Detect which cell encompasses the target text, then output its [X, Y] center coordinate. 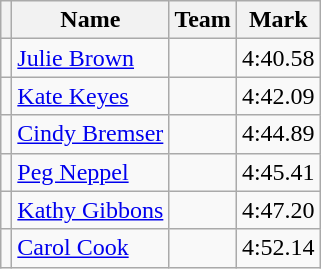
Carol Cook [90, 248]
Team [203, 20]
Name [90, 20]
Julie Brown [90, 58]
4:52.14 [278, 248]
Mark [278, 20]
Kathy Gibbons [90, 210]
4:40.58 [278, 58]
Peg Neppel [90, 172]
Cindy Bremser [90, 134]
4:44.89 [278, 134]
Kate Keyes [90, 96]
4:45.41 [278, 172]
4:42.09 [278, 96]
4:47.20 [278, 210]
